Capture the cell that displays the provided text and extract its (X, Y) central coordinate. 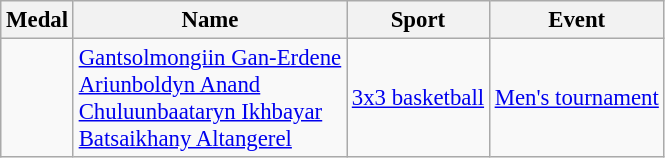
Men's tournament (576, 98)
Event (576, 20)
Sport (418, 20)
Name (210, 20)
Medal (38, 20)
3x3 basketball (418, 98)
Gantsolmongiin Gan-ErdeneAriunboldyn AnandChuluunbaataryn IkhbayarBatsaikhany Altangerel (210, 98)
